From the cell containing the given text, extract its center point as [x, y] coordinate. 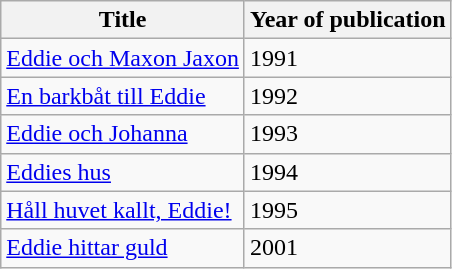
Eddie och Maxon Jaxon [123, 58]
1994 [348, 172]
Title [123, 20]
2001 [348, 248]
Year of publication [348, 20]
1993 [348, 134]
Eddie hittar guld [123, 248]
Håll huvet kallt, Eddie! [123, 210]
1995 [348, 210]
En barkbåt till Eddie [123, 96]
Eddies hus [123, 172]
1992 [348, 96]
1991 [348, 58]
Eddie och Johanna [123, 134]
